Locate the cell with the specified text and output its [x, y] center coordinate. 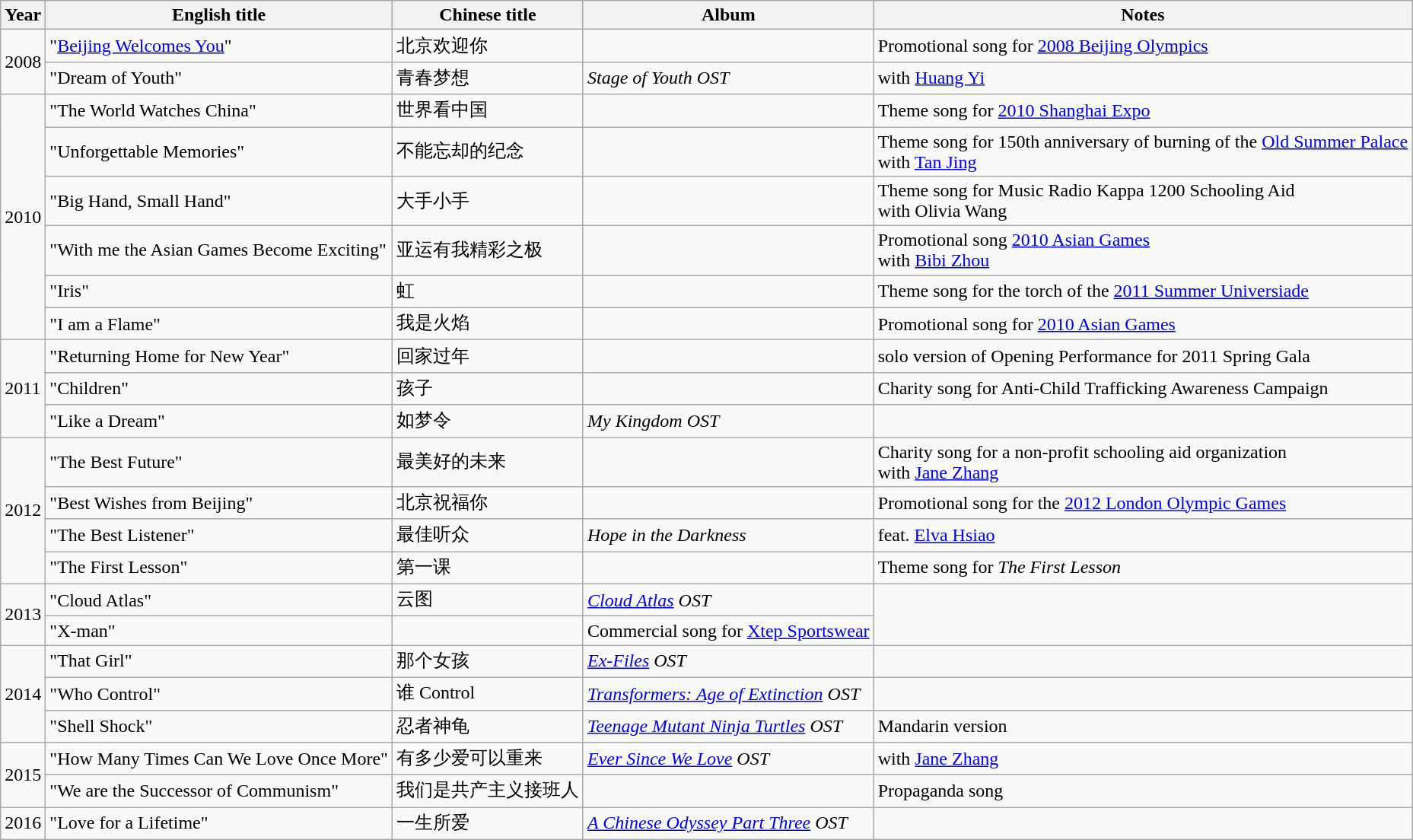
My Kingdom OST [728, 422]
大手小手 [487, 201]
Theme song for 2010 Shanghai Expo [1143, 111]
"I am a Flame" [219, 324]
Promotional song 2010 Asian Gameswith Bibi Zhou [1143, 251]
Theme song for Music Radio Kappa 1200 Schooling Aidwith Olivia Wang [1143, 201]
2008 [23, 62]
"How Many Times Can We Love Once More" [219, 759]
有多少爱可以重来 [487, 759]
"Like a Dream" [219, 422]
Theme song for The First Lesson [1143, 568]
Commercial song for Xtep Sportswear [728, 631]
最美好的未来 [487, 461]
English title [219, 15]
Teenage Mutant Ninja Turtles OST [728, 726]
Hope in the Darkness [728, 536]
"Cloud Atlas" [219, 600]
青春梦想 [487, 78]
Promotional song for 2008 Beijing Olympics [1143, 46]
回家过年 [487, 356]
"X-man" [219, 631]
2014 [23, 694]
"Beijing Welcomes You" [219, 46]
Propaganda song [1143, 791]
"We are the Successor of Communism" [219, 791]
2011 [23, 389]
那个女孩 [487, 662]
一生所爱 [487, 823]
Ever Since We Love OST [728, 759]
Charity song for Anti-Child Trafficking Awareness Campaign [1143, 388]
with Huang Yi [1143, 78]
"Shell Shock" [219, 726]
Theme song for the torch of the 2011 Summer Universiade [1143, 292]
"The World Watches China" [219, 111]
2010 [23, 218]
feat. Elva Hsiao [1143, 536]
亚运有我精彩之极 [487, 251]
Promotional song for 2010 Asian Games [1143, 324]
我是火焰 [487, 324]
"Dream of Youth" [219, 78]
Promotional song for the 2012 London Olympic Games [1143, 504]
"Returning Home for New Year" [219, 356]
Theme song for 150th anniversary of burning of the Old Summer Palacewith Tan Jing [1143, 151]
Ex-Files OST [728, 662]
不能忘却的纪念 [487, 151]
"Big Hand, Small Hand" [219, 201]
云图 [487, 600]
A Chinese Odyssey Part Three OST [728, 823]
with Jane Zhang [1143, 759]
"The First Lesson" [219, 568]
虹 [487, 292]
北京欢迎你 [487, 46]
Mandarin version [1143, 726]
2013 [23, 615]
世界看中国 [487, 111]
忍者神龟 [487, 726]
我们是共产主义接班人 [487, 791]
最佳听众 [487, 536]
"With me the Asian Games Become Exciting" [219, 251]
Year [23, 15]
Album [728, 15]
2012 [23, 510]
2016 [23, 823]
孩子 [487, 388]
"Love for a Lifetime" [219, 823]
"Iris" [219, 292]
Chinese title [487, 15]
"The Best Listener" [219, 536]
Transformers: Age of Extinction OST [728, 694]
2015 [23, 775]
谁 Control [487, 694]
Notes [1143, 15]
如梦令 [487, 422]
Charity song for a non-profit schooling aid organizationwith Jane Zhang [1143, 461]
"Unforgettable Memories" [219, 151]
"The Best Future" [219, 461]
Stage of Youth OST [728, 78]
"That Girl" [219, 662]
"Best Wishes from Beijing" [219, 504]
"Children" [219, 388]
北京祝福你 [487, 504]
Cloud Atlas OST [728, 600]
第一课 [487, 568]
solo version of Opening Performance for 2011 Spring Gala [1143, 356]
"Who Control" [219, 694]
